Pinpoint the cell where the given text exists, returning its [X, Y] midpoint coordinate. 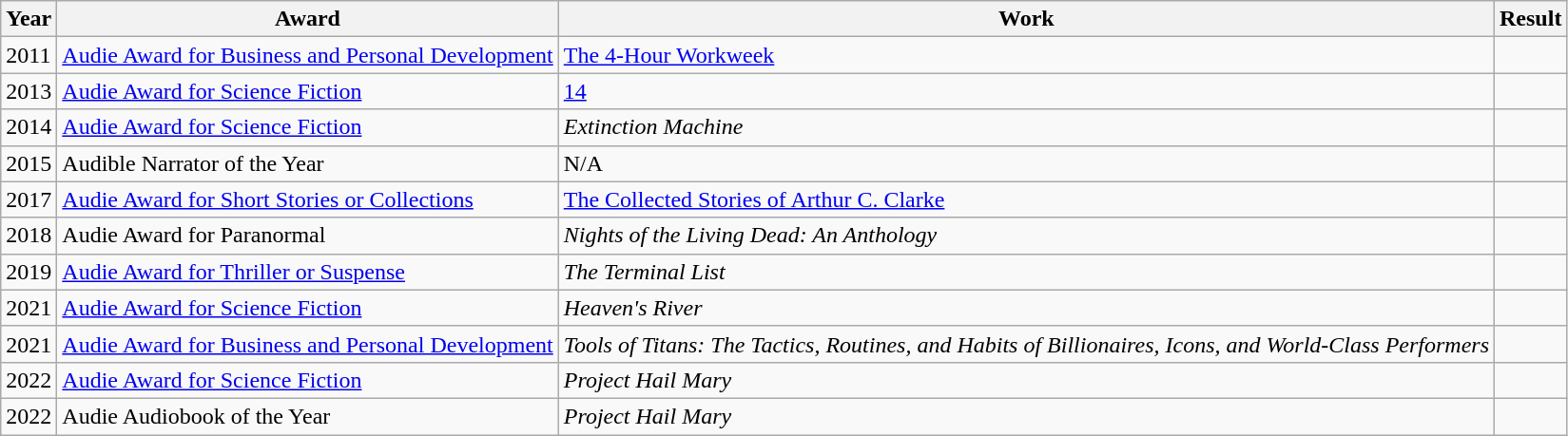
Nights of the Living Dead: An Anthology [1026, 236]
Audie Audiobook of the Year [308, 416]
The Collected Stories of Arthur C. Clarke [1026, 199]
The Terminal List [1026, 272]
Extinction Machine [1026, 127]
2015 [29, 163]
Heaven's River [1026, 308]
2018 [29, 236]
Audie Award for Paranormal [308, 236]
The 4-Hour Workweek [1026, 55]
2017 [29, 199]
2014 [29, 127]
Work [1026, 19]
2013 [29, 91]
Audie Award for Thriller or Suspense [308, 272]
Audible Narrator of the Year [308, 163]
Audie Award for Short Stories or Collections [308, 199]
Tools of Titans: The Tactics, Routines, and Habits of Billionaires, Icons, and World-Class Performers [1026, 344]
Award [308, 19]
Year [29, 19]
2011 [29, 55]
N/A [1026, 163]
14 [1026, 91]
2019 [29, 272]
Result [1531, 19]
